Identify which cell holds the provided text, then report its [x, y] central coordinate. 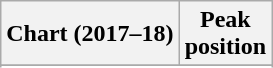
Chart (2017–18) [90, 34]
Peakposition [225, 34]
